Search for the cell housing the specified text and yield its (X, Y) center coordinate. 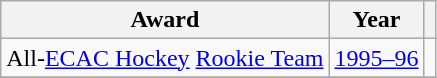
1995–96 (376, 58)
Year (376, 20)
Award (165, 20)
All-ECAC Hockey Rookie Team (165, 58)
